Output the [x, y] coordinate of the center of the cell containing the given text.  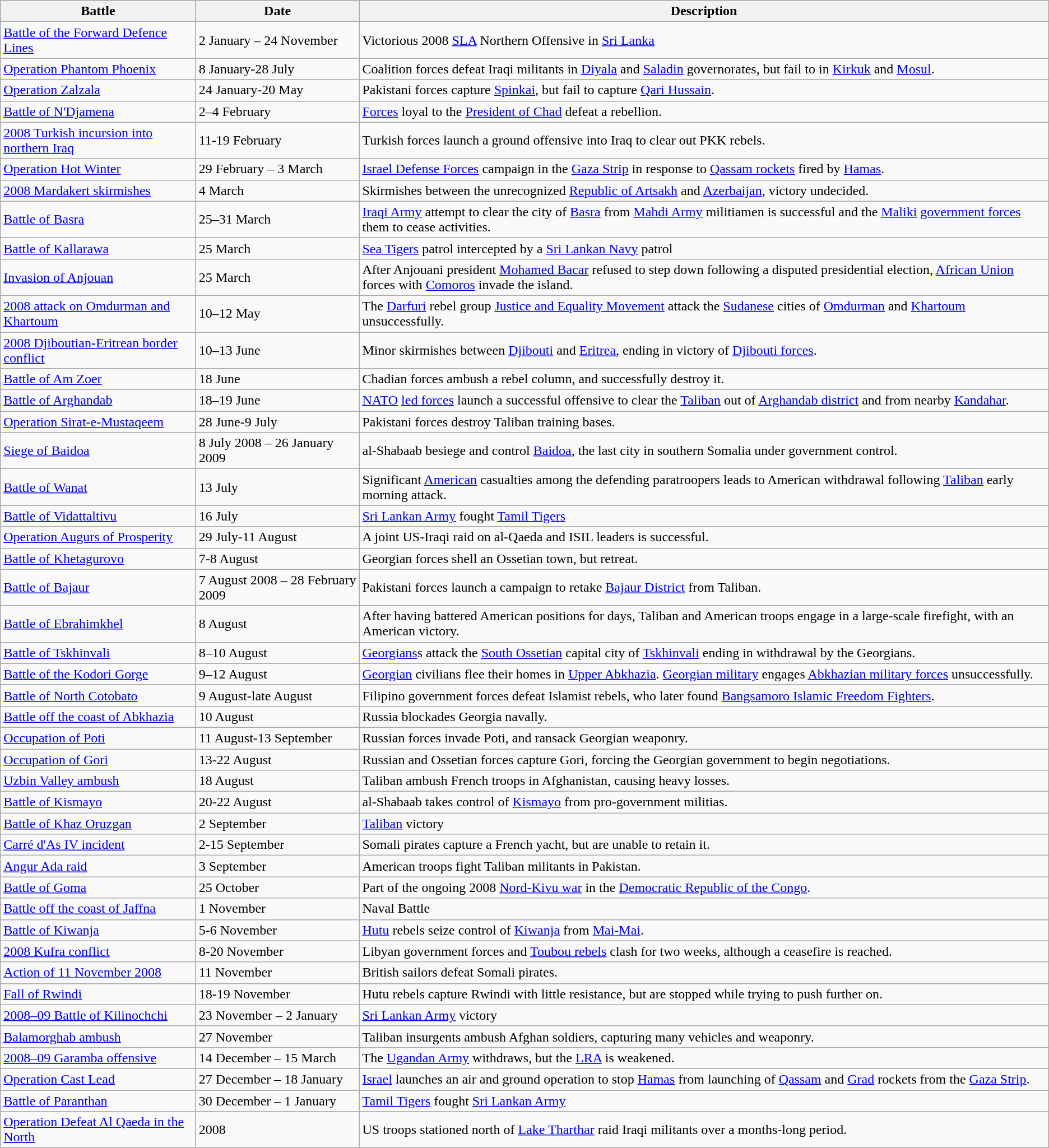
Operation Zalzala [98, 90]
al-Shabaab takes control of Kismayo from pro-government militias. [704, 802]
18–19 June [277, 401]
Hutu rebels capture Rwindi with little resistance, but are stopped while trying to push further on. [704, 994]
The Darfuri rebel group Justice and Equality Movement attack the Sudanese cities of Omdurman and Khartoum unsuccessfully. [704, 314]
Battle of North Cotobato [98, 695]
8–10 August [277, 653]
2008 Mardakert skirmishes [98, 190]
2008 Turkish incursion into northern Iraq [98, 140]
Battle of Khaz Oruzgan [98, 824]
11 November [277, 973]
16 July [277, 516]
Battle of Am Zoer [98, 379]
Battle of Paranthan [98, 1101]
Operation Phantom Phoenix [98, 69]
Carré d'As IV incident [98, 845]
10 August [277, 717]
2–4 February [277, 111]
Battle off the coast of Jaffna [98, 909]
13 July [277, 487]
8 July 2008 – 26 January 2009 [277, 450]
Angur Ada raid [98, 866]
Chadian forces ambush a rebel column, and successfully destroy it. [704, 379]
Invasion of Anjouan [98, 277]
Pakistani forces destroy Taliban training bases. [704, 422]
Operation Cast Lead [98, 1079]
Israel launches an air and ground operation to stop Hamas from launching of Qassam and Grad rockets from the Gaza Strip. [704, 1079]
Somali pirates capture a French yacht, but are unable to retain it. [704, 845]
Georgian civilians flee their homes in Upper Abkhazia. Georgian military engages Abkhazian military forces unsuccessfully. [704, 674]
Battle of Kallarawa [98, 248]
7-8 August [277, 559]
25–31 March [277, 220]
Taliban victory [704, 824]
Battle of the Kodori Gorge [98, 674]
11-19 February [277, 140]
Occupation of Gori [98, 759]
2008 attack on Omdurman and Khartoum [98, 314]
Battle of Arghandab [98, 401]
18-19 November [277, 994]
10–13 June [277, 350]
Significant American casualties among the defending paratroopers leads to American withdrawal following Taliban early morning attack. [704, 487]
2 September [277, 824]
18 June [277, 379]
Russian and Ossetian forces capture Gori, forcing the Georgian government to begin negotiations. [704, 759]
Fall of Rwindi [98, 994]
Occupation of Poti [98, 738]
4 March [277, 190]
Russian forces invade Poti, and ransack Georgian weaponry. [704, 738]
Operation Hot Winter [98, 169]
Description [704, 11]
Taliban insurgents ambush Afghan soldiers, capturing many vehicles and weaponry. [704, 1037]
2008–09 Garamba offensive [98, 1058]
Georgianss attack the South Ossetian capital city of Tskhinvali ending in withdrawal by the Georgians. [704, 653]
Battle of Goma [98, 887]
Date [277, 11]
Battle of N'Djamena [98, 111]
Uzbin Valley ambush [98, 781]
Pakistani forces capture Spinkai, but fail to capture Qari Hussain. [704, 90]
Taliban ambush French troops in Afghanistan, causing heavy losses. [704, 781]
8 August [277, 624]
Israel Defense Forces campaign in the Gaza Strip in response to Qassam rockets fired by Hamas. [704, 169]
Sri Lankan Army victory [704, 1015]
3 September [277, 866]
Turkish forces launch a ground offensive into Iraq to clear out PKK rebels. [704, 140]
24 January-20 May [277, 90]
Coalition forces defeat Iraqi militants in Diyala and Saladin governorates, but fail to in Kirkuk and Mosul. [704, 69]
Battle of Basra [98, 220]
US troops stationed north of Lake Tharthar raid Iraqi militants over a months-long period. [704, 1130]
5-6 November [277, 930]
29 July-11 August [277, 537]
American troops fight Taliban militants in Pakistan. [704, 866]
A joint US-Iraqi raid on al-Qaeda and ISIL leaders is successful. [704, 537]
2008 Kufra conflict [98, 951]
1 November [277, 909]
Battle of Vidattaltivu [98, 516]
Iraqi Army attempt to clear the city of Basra from Mahdi Army militiamen is successful and the Maliki government forces them to cease activities. [704, 220]
Sea Tigers patrol intercepted by a Sri Lankan Navy patrol [704, 248]
Action of 11 November 2008 [98, 973]
2 January – 24 November [277, 40]
Forces loyal to the President of Chad defeat a rebellion. [704, 111]
Battle of Bajaur [98, 587]
Battle of Kiwanja [98, 930]
11 August-13 September [277, 738]
The Ugandan Army withdraws, but the LRA is weakened. [704, 1058]
Skirmishes between the unrecognized Republic of Artsakh and Azerbaijan, victory undecided. [704, 190]
Victorious 2008 SLA Northern Offensive in Sri Lanka [704, 40]
8-20 November [277, 951]
Operation Sirat-e-Mustaqeem [98, 422]
Battle of Tskhinvali [98, 653]
18 August [277, 781]
Naval Battle [704, 909]
Battle of Kismayo [98, 802]
Libyan government forces and Toubou rebels clash for two weeks, although a ceasefire is reached. [704, 951]
Battle of Wanat [98, 487]
10–12 May [277, 314]
NATO led forces launch a successful offensive to clear the Taliban out of Arghandab district and from nearby Kandahar. [704, 401]
Georgian forces shell an Ossetian town, but retreat. [704, 559]
27 December – 18 January [277, 1079]
British sailors defeat Somali pirates. [704, 973]
Filipino government forces defeat Islamist rebels, who later found Bangsamoro Islamic Freedom Fighters. [704, 695]
Battle [98, 11]
2008 [277, 1130]
Sri Lankan Army fought Tamil Tigers [704, 516]
Operation Augurs of Prosperity [98, 537]
9–12 August [277, 674]
Tamil Tigers fought Sri Lankan Army [704, 1101]
Battle of Khetagurovo [98, 559]
25 October [277, 887]
27 November [277, 1037]
Russia blockades Georgia navally. [704, 717]
8 January-28 July [277, 69]
9 August-late August [277, 695]
2008 Djiboutian-Eritrean border conflict [98, 350]
Hutu rebels seize control of Kiwanja from Mai-Mai. [704, 930]
Siege of Baidoa [98, 450]
Minor skirmishes between Djibouti and Eritrea, ending in victory of Djibouti forces. [704, 350]
Battle of Ebrahimkhel [98, 624]
Battle of the Forward Defence Lines [98, 40]
After having battered American positions for days, Taliban and American troops engage in a large-scale firefight, with an American victory. [704, 624]
Operation Defeat Al Qaeda in the North [98, 1130]
Balamorghab ambush [98, 1037]
30 December – 1 January [277, 1101]
23 November – 2 January [277, 1015]
20-22 August [277, 802]
Part of the ongoing 2008 Nord-Kivu war in the Democratic Republic of the Congo. [704, 887]
29 February – 3 March [277, 169]
28 June-9 July [277, 422]
2-15 September [277, 845]
Battle off the coast of Abkhazia [98, 717]
Pakistani forces launch a campaign to retake Bajaur District from Taliban. [704, 587]
al-Shabaab besiege and control Baidoa, the last city in southern Somalia under government control. [704, 450]
2008–09 Battle of Kilinochchi [98, 1015]
13-22 August [277, 759]
7 August 2008 – 28 February 2009 [277, 587]
14 December – 15 March [277, 1058]
